From the cell containing the given text, extract its center point as [x, y] coordinate. 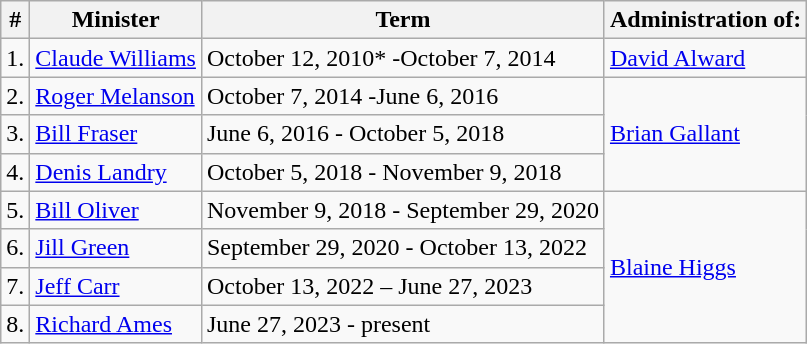
3. [16, 134]
1. [16, 58]
Blaine Higgs [705, 267]
4. [16, 172]
8. [16, 324]
Denis Landry [116, 172]
David Alward [705, 58]
# [16, 20]
Roger Melanson [116, 96]
October 7, 2014 -June 6, 2016 [402, 96]
September 29, 2020 - October 13, 2022 [402, 248]
7. [16, 286]
5. [16, 210]
Bill Fraser [116, 134]
June 27, 2023 - present [402, 324]
Term [402, 20]
Richard Ames [116, 324]
2. [16, 96]
Bill Oliver [116, 210]
June 6, 2016 - October 5, 2018 [402, 134]
Brian Gallant [705, 134]
October 12, 2010* -October 7, 2014 [402, 58]
October 13, 2022 – June 27, 2023 [402, 286]
Jill Green [116, 248]
Minister [116, 20]
6. [16, 248]
November 9, 2018 - September 29, 2020 [402, 210]
Administration of: [705, 20]
Jeff Carr [116, 286]
October 5, 2018 - November 9, 2018 [402, 172]
Claude Williams [116, 58]
